From the cell containing the given text, extract its center point as [X, Y] coordinate. 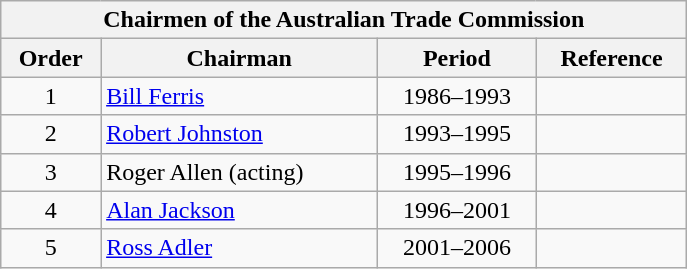
1993–1995 [457, 134]
1986–1993 [457, 96]
5 [51, 248]
Ross Adler [240, 248]
1996–2001 [457, 210]
Period [457, 58]
Alan Jackson [240, 210]
Chairman [240, 58]
Roger Allen (acting) [240, 172]
Bill Ferris [240, 96]
2 [51, 134]
Robert Johnston [240, 134]
1 [51, 96]
4 [51, 210]
2001–2006 [457, 248]
3 [51, 172]
Reference [612, 58]
1995–1996 [457, 172]
Order [51, 58]
Chairmen of the Australian Trade Commission [344, 20]
